Find where the given text appears and provide that cell's center as (X, Y) coordinate. 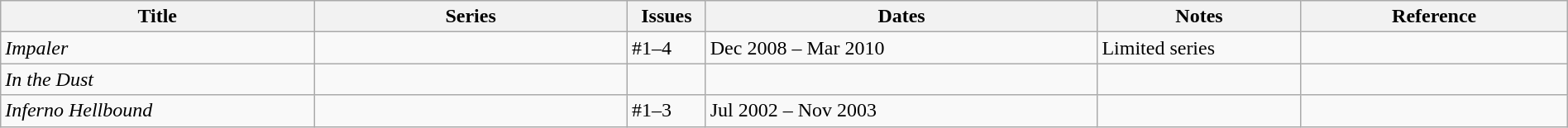
#1–3 (667, 111)
Series (471, 17)
Reference (1434, 17)
#1–4 (667, 48)
Jul 2002 – Nov 2003 (901, 111)
Impaler (157, 48)
Dates (901, 17)
Issues (667, 17)
Dec 2008 – Mar 2010 (901, 48)
Limited series (1199, 48)
Title (157, 17)
In the Dust (157, 79)
Notes (1199, 17)
Inferno Hellbound (157, 111)
